Return [x, y] of the center of cell containing provided text 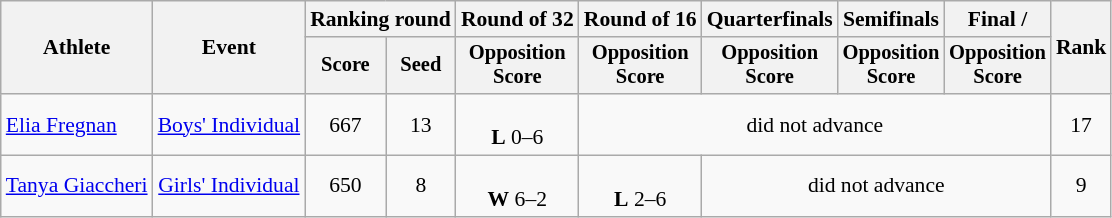
W 6–2 [518, 186]
Rank [1082, 48]
13 [421, 124]
Round of 32 [518, 19]
Event [230, 48]
Quarterfinals [770, 19]
Athlete [77, 48]
Seed [421, 66]
667 [346, 124]
Tanya Giaccheri [77, 186]
Semifinals [892, 19]
Score [346, 66]
9 [1082, 186]
Boys' Individual [230, 124]
17 [1082, 124]
8 [421, 186]
Round of 16 [640, 19]
Ranking round [380, 19]
Elia Fregnan [77, 124]
L 0–6 [518, 124]
650 [346, 186]
Final / [998, 19]
Girls' Individual [230, 186]
L 2–6 [640, 186]
